Output the (X, Y) coordinate of the center of the cell containing the given text.  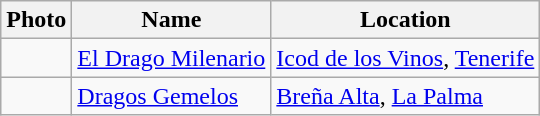
Icod de los Vinos, Tenerife (406, 58)
Name (172, 20)
Dragos Gemelos (172, 96)
El Drago Milenario (172, 58)
Breña Alta, La Palma (406, 96)
Location (406, 20)
Photo (36, 20)
